Detect which cell encompasses the target text, then output its [x, y] center coordinate. 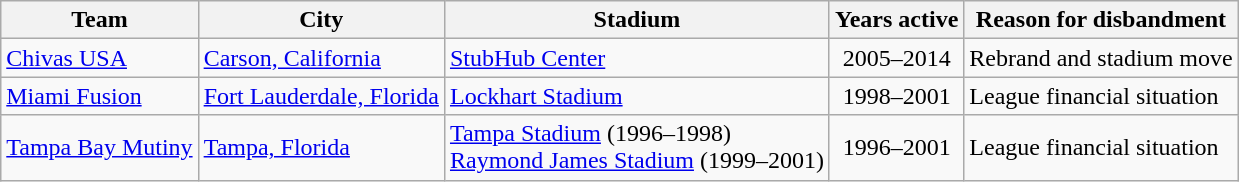
Miami Fusion [100, 96]
Tampa, Florida [321, 148]
StubHub Center [636, 58]
Team [100, 20]
Tampa Bay Mutiny [100, 148]
Chivas USA [100, 58]
Lockhart Stadium [636, 96]
Rebrand and stadium move [1101, 58]
City [321, 20]
1998–2001 [896, 96]
Reason for disbandment [1101, 20]
Stadium [636, 20]
2005–2014 [896, 58]
Years active [896, 20]
Tampa Stadium (1996–1998)Raymond James Stadium (1999–2001) [636, 148]
Fort Lauderdale, Florida [321, 96]
1996–2001 [896, 148]
Carson, California [321, 58]
